Capture the cell that displays the provided text and extract its (x, y) central coordinate. 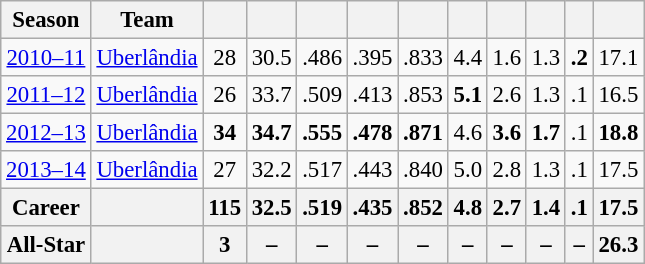
32.5 (271, 208)
2011–12 (46, 95)
.871 (423, 133)
5.1 (468, 95)
2.8 (506, 170)
26 (225, 95)
30.5 (271, 58)
28 (225, 58)
1.4 (546, 208)
.413 (372, 95)
4.8 (468, 208)
17.1 (618, 58)
115 (225, 208)
.435 (372, 208)
Career (46, 208)
.853 (423, 95)
.509 (322, 95)
16.5 (618, 95)
1.7 (546, 133)
32.2 (271, 170)
.833 (423, 58)
.395 (372, 58)
Season (46, 20)
.519 (322, 208)
2.7 (506, 208)
4.6 (468, 133)
.486 (322, 58)
.555 (322, 133)
18.8 (618, 133)
.478 (372, 133)
5.0 (468, 170)
.517 (322, 170)
26.3 (618, 245)
.852 (423, 208)
.443 (372, 170)
2013–14 (46, 170)
27 (225, 170)
34.7 (271, 133)
34 (225, 133)
2012–13 (46, 133)
All-Star (46, 245)
3.6 (506, 133)
2010–11 (46, 58)
1.6 (506, 58)
Team (147, 20)
2.6 (506, 95)
.840 (423, 170)
33.7 (271, 95)
3 (225, 245)
.2 (579, 58)
4.4 (468, 58)
